Identify which cell holds the provided text, then report its (X, Y) central coordinate. 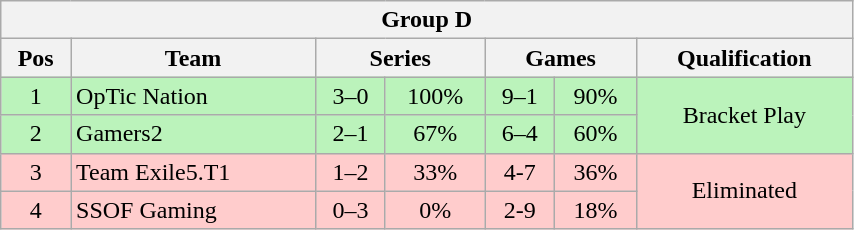
Team (194, 58)
60% (596, 134)
100% (434, 96)
90% (596, 96)
1–2 (351, 172)
0–3 (351, 210)
2–1 (351, 134)
Team Exile5.T1 (194, 172)
3–0 (351, 96)
3 (36, 172)
OpTic Nation (194, 96)
4 (36, 210)
9–1 (520, 96)
Games (560, 58)
Pos (36, 58)
4-7 (520, 172)
Bracket Play (744, 115)
1 (36, 96)
Eliminated (744, 191)
36% (596, 172)
Group D (427, 20)
6–4 (520, 134)
SSOF Gaming (194, 210)
18% (596, 210)
Series (400, 58)
2 (36, 134)
0% (434, 210)
Gamers2 (194, 134)
Qualification (744, 58)
67% (434, 134)
2-9 (520, 210)
33% (434, 172)
